Provide the [x, y] coordinate of the cell's center where the given text is located.  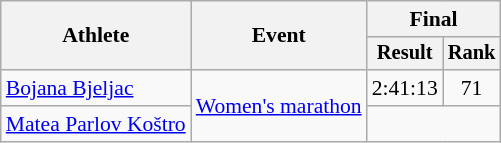
71 [472, 88]
Women's marathon [279, 106]
Matea Parlov Koštro [96, 124]
Result [405, 54]
Rank [472, 54]
2:41:13 [405, 88]
Bojana Bjeljac [96, 88]
Athlete [96, 36]
Event [279, 36]
Final [434, 19]
